Find where the given text appears and provide that cell's center as [X, Y] coordinate. 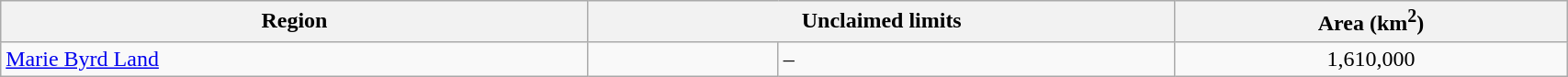
Area (km2) [1371, 22]
– [976, 59]
Unclaimed limits [882, 22]
Marie Byrd Land [294, 59]
1,610,000 [1371, 59]
Region [294, 22]
